Detect which cell encompasses the target text, then output its (X, Y) center coordinate. 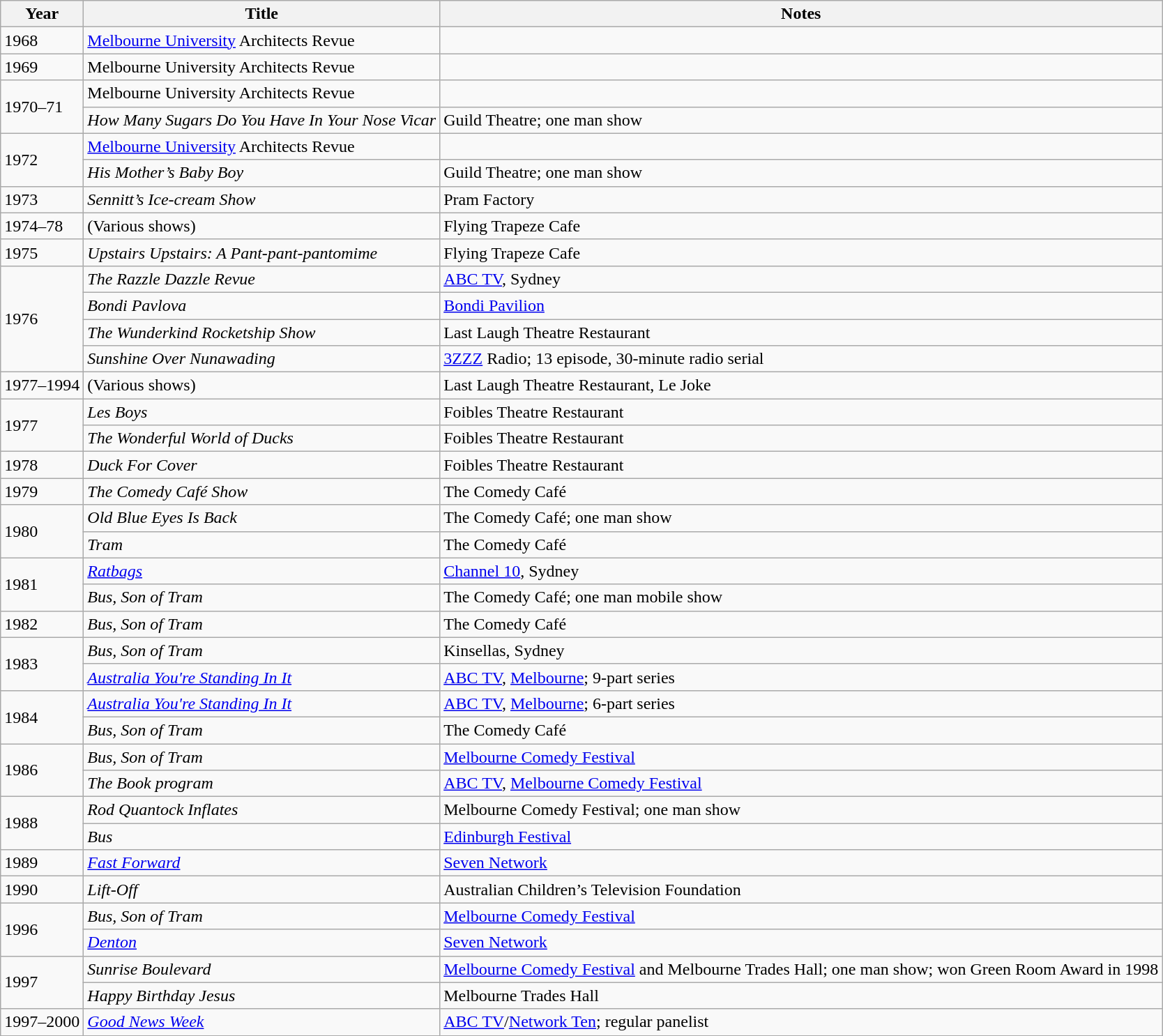
1974–78 (42, 226)
Last Laugh Theatre Restaurant (801, 333)
1969 (42, 67)
1973 (42, 199)
1990 (42, 890)
The Comedy Café; one man mobile show (801, 597)
1989 (42, 863)
Rod Quantock Inflates (262, 810)
1984 (42, 717)
1980 (42, 531)
1983 (42, 664)
Lift-Off (262, 890)
1977 (42, 425)
Last Laugh Theatre Restaurant, Le Joke (801, 386)
Title (262, 14)
Tram (262, 544)
Bondi Pavlova (262, 305)
1986 (42, 770)
1978 (42, 465)
Happy Birthday Jesus (262, 996)
ABC TV, Melbourne Comedy Festival (801, 784)
The Comedy Café Show (262, 492)
Ratbags (262, 571)
Melbourne Comedy Festival and Melbourne Trades Hall; one man show; won Green Room Award in 1998 (801, 969)
Old Blue Eyes Is Back (262, 518)
The Wonderful World of Ducks (262, 439)
ABC TV/Network Ten; regular panelist (801, 1022)
1979 (42, 492)
1997 (42, 982)
1976 (42, 319)
1997–2000 (42, 1022)
1968 (42, 40)
1988 (42, 823)
1972 (42, 160)
ABC TV, Sydney (801, 279)
His Mother’s Baby Boy (262, 173)
Fast Forward (262, 863)
Channel 10, Sydney (801, 571)
ABC TV, Melbourne; 6-part series (801, 703)
1982 (42, 624)
Denton (262, 943)
1996 (42, 929)
Kinsellas, Sydney (801, 650)
Australian Children’s Television Foundation (801, 890)
Melbourne Comedy Festival; one man show (801, 810)
Sunshine Over Nunawading (262, 359)
Good News Week (262, 1022)
1975 (42, 252)
The Comedy Café; one man show (801, 518)
Bondi Pavilion (801, 305)
Upstairs Upstairs: A Pant-pant-pantomime (262, 252)
The Wunderkind Rocketship Show (262, 333)
Les Boys (262, 412)
Edinburgh Festival (801, 837)
The Book program (262, 784)
3ZZZ Radio; 13 episode, 30-minute radio serial (801, 359)
How Many Sugars Do You Have In Your Nose Vicar (262, 120)
1981 (42, 584)
1970–71 (42, 107)
1977–1994 (42, 386)
Bus (262, 837)
Sunrise Boulevard (262, 969)
Duck For Cover (262, 465)
The Razzle Dazzle Revue (262, 279)
Pram Factory (801, 199)
Notes (801, 14)
Melbourne Trades Hall (801, 996)
ABC TV, Melbourne; 9-part series (801, 677)
Sennitt’s Ice-cream Show (262, 199)
Year (42, 14)
